Output the (x, y) coordinate of the center of the cell containing the given text.  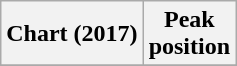
Chart (2017) (72, 34)
Peakposition (189, 34)
